Capture the cell that displays the provided text and extract its (x, y) central coordinate. 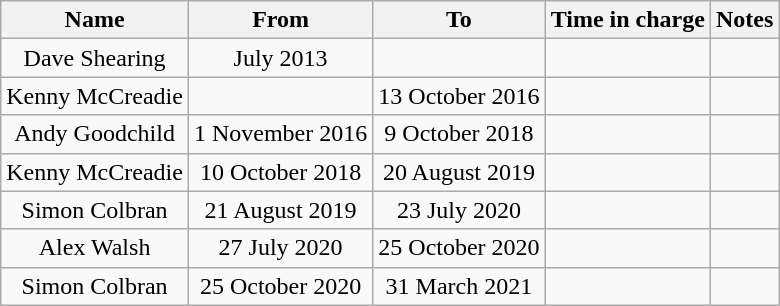
Name (95, 20)
20 August 2019 (459, 172)
31 March 2021 (459, 286)
Notes (744, 20)
13 October 2016 (459, 96)
Andy Goodchild (95, 134)
21 August 2019 (280, 210)
July 2013 (280, 58)
From (280, 20)
Time in charge (628, 20)
9 October 2018 (459, 134)
To (459, 20)
27 July 2020 (280, 248)
Dave Shearing (95, 58)
1 November 2016 (280, 134)
10 October 2018 (280, 172)
Alex Walsh (95, 248)
23 July 2020 (459, 210)
